Return [X, Y] of the center of cell containing provided text 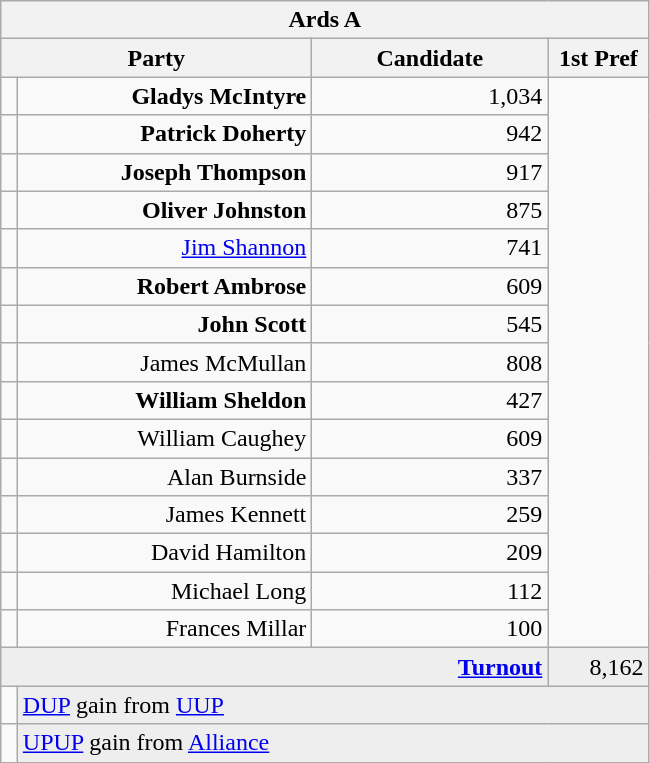
Frances Millar [164, 629]
James Kennett [164, 515]
Alan Burnside [164, 477]
545 [430, 324]
William Sheldon [164, 400]
Patrick Doherty [164, 134]
David Hamilton [164, 553]
875 [430, 210]
Oliver Johnston [164, 210]
8,162 [598, 667]
Ards A [325, 20]
Gladys McIntyre [164, 96]
808 [430, 362]
259 [430, 515]
Michael Long [164, 591]
Joseph Thompson [164, 172]
112 [430, 591]
William Caughey [164, 438]
UPUP gain from Alliance [333, 743]
Turnout [274, 667]
DUP gain from UUP [333, 705]
942 [430, 134]
Jim Shannon [164, 248]
Party [156, 58]
John Scott [164, 324]
337 [430, 477]
917 [430, 172]
209 [430, 553]
1st Pref [598, 58]
427 [430, 400]
Candidate [430, 58]
1,034 [430, 96]
100 [430, 629]
741 [430, 248]
James McMullan [164, 362]
Robert Ambrose [164, 286]
